Return the [x, y] coordinate for the center point of the cell that contains the specified text.  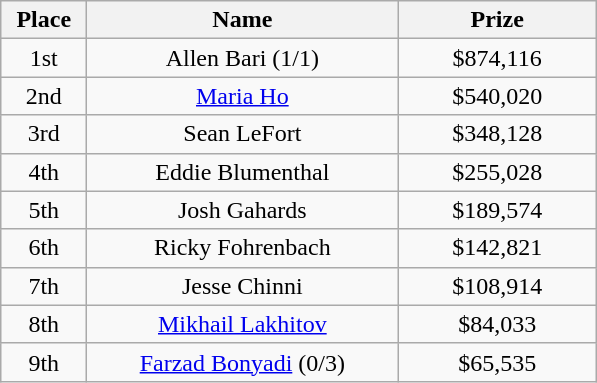
Jesse Chinni [242, 286]
2nd [44, 96]
$348,128 [498, 134]
Allen Bari (1/1) [242, 58]
$540,020 [498, 96]
Josh Gahards [242, 210]
6th [44, 248]
1st [44, 58]
$84,033 [498, 324]
7th [44, 286]
Mikhail Lakhitov [242, 324]
$189,574 [498, 210]
$65,535 [498, 362]
Maria Ho [242, 96]
Name [242, 20]
Place [44, 20]
Prize [498, 20]
8th [44, 324]
$874,116 [498, 58]
$142,821 [498, 248]
Eddie Blumenthal [242, 172]
Farzad Bonyadi (0/3) [242, 362]
3rd [44, 134]
4th [44, 172]
5th [44, 210]
$255,028 [498, 172]
Ricky Fohrenbach [242, 248]
Sean LeFort [242, 134]
9th [44, 362]
$108,914 [498, 286]
